Output the (x, y) coordinate of the center of the cell containing the given text.  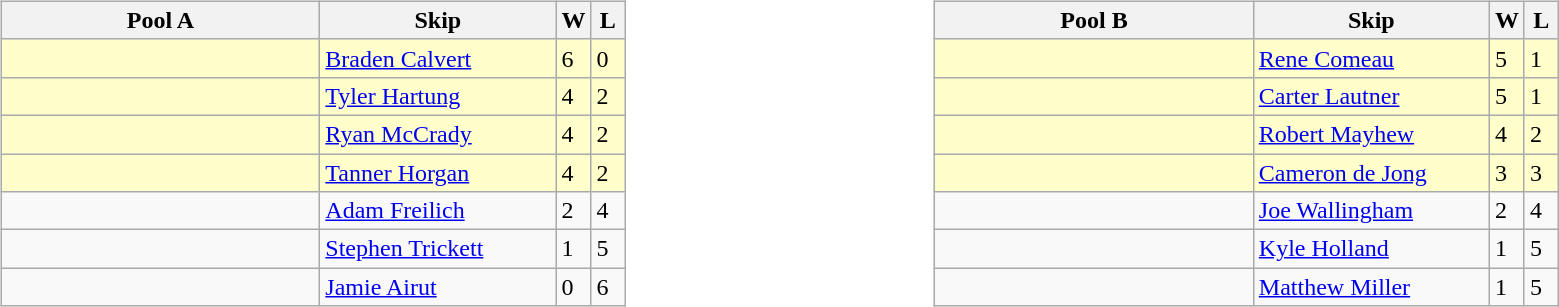
Cameron de Jong (1371, 173)
Tanner Horgan (438, 173)
Adam Freilich (438, 211)
Jamie Airut (438, 287)
Braden Calvert (438, 58)
Ryan McCrady (438, 134)
Carter Lautner (1371, 96)
Tyler Hartung (438, 96)
Rene Comeau (1371, 58)
Stephen Trickett (438, 249)
Robert Mayhew (1371, 134)
Matthew Miller (1371, 287)
Pool A (160, 20)
Pool B (1094, 20)
Joe Wallingham (1371, 211)
Kyle Holland (1371, 249)
